Determine the (x, y) coordinate at the center of the cell enclosing the given text.  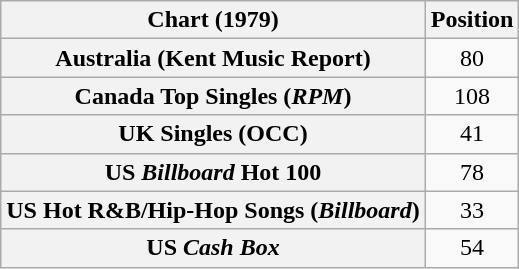
US Billboard Hot 100 (213, 172)
UK Singles (OCC) (213, 134)
US Cash Box (213, 248)
78 (472, 172)
US Hot R&B/Hip-Hop Songs (Billboard) (213, 210)
Chart (1979) (213, 20)
108 (472, 96)
Canada Top Singles (RPM) (213, 96)
54 (472, 248)
Australia (Kent Music Report) (213, 58)
Position (472, 20)
80 (472, 58)
41 (472, 134)
33 (472, 210)
